Output the (x, y) coordinate of the center of the cell containing the given text.  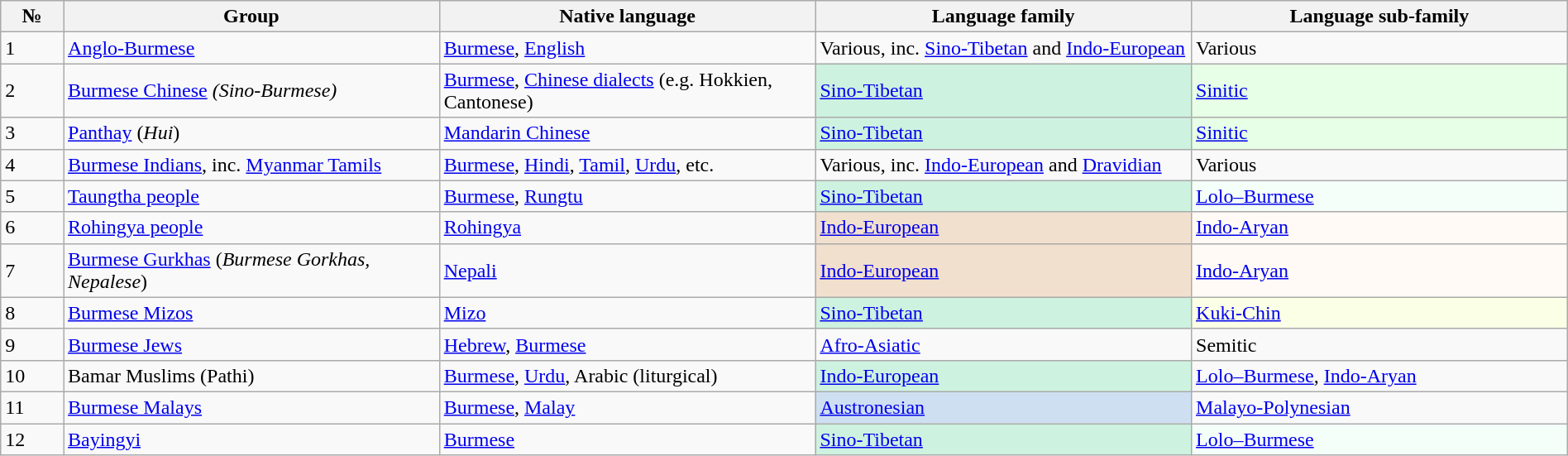
Taungtha people (251, 196)
Various, inc. Sino-Tibetan and Indo-European (1004, 48)
Panthay (Hui) (251, 133)
Burmese Malays (251, 407)
Burmese Jews (251, 344)
3 (32, 133)
9 (32, 344)
Hebrew, Burmese (627, 344)
Anglo-Burmese (251, 48)
Burmese (627, 439)
Burmese, Malay (627, 407)
Group (251, 17)
Burmese, English (627, 48)
Language family (1004, 17)
Burmese Indians, inc. Myanmar Tamils (251, 165)
Lolo–Burmese, Indo-Aryan (1379, 376)
Burmese, Rungtu (627, 196)
Rohingya (627, 228)
Burmese, Urdu, Arabic (liturgical) (627, 376)
Burmese, Chinese dialects (e.g. Hokkien, Cantonese) (627, 91)
Burmese, Hindi, Tamil, Urdu, etc. (627, 165)
Language sub-family (1379, 17)
Malayo-Polynesian (1379, 407)
1 (32, 48)
Austronesian (1004, 407)
5 (32, 196)
Native language (627, 17)
2 (32, 91)
6 (32, 228)
Kuki-Chin (1379, 313)
Semitic (1379, 344)
№ (32, 17)
Nepali (627, 270)
Various, inc. Indo-European and Dravidian (1004, 165)
12 (32, 439)
Rohingya people (251, 228)
8 (32, 313)
4 (32, 165)
7 (32, 270)
Afro-Asiatic (1004, 344)
11 (32, 407)
10 (32, 376)
Burmese Mizos (251, 313)
Burmese Gurkhas (Burmese Gorkhas, Nepalese) (251, 270)
Burmese Chinese (Sino-Burmese) (251, 91)
Bamar Muslims (Pathi) (251, 376)
Mizo (627, 313)
Mandarin Chinese (627, 133)
Bayingyi (251, 439)
